Extract the (x, y) coordinate from the center of the cell holding the provided text.  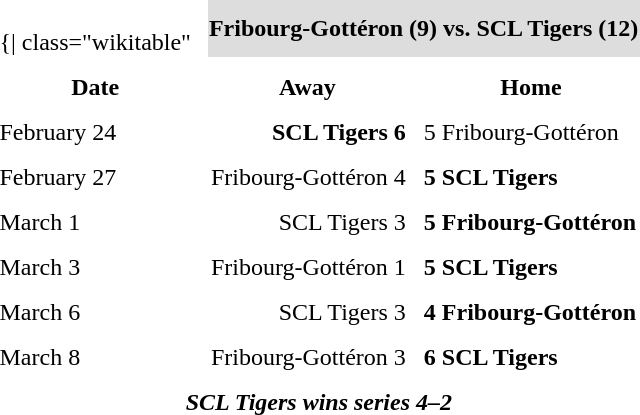
SCL Tigers 6 (307, 132)
Fribourg-Gottéron 4 (307, 177)
4 Fribourg-Gottéron (530, 312)
Fribourg-Gottéron 1 (307, 267)
Away (307, 87)
Fribourg-Gottéron (9) vs. SCL Tigers (12) (423, 28)
Home (530, 87)
6 SCL Tigers (530, 357)
Fribourg-Gottéron 3 (307, 357)
